Search for the cell housing the specified text and yield its [X, Y] center coordinate. 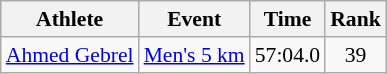
Men's 5 km [194, 55]
39 [356, 55]
Ahmed Gebrel [70, 55]
Athlete [70, 19]
57:04.0 [288, 55]
Event [194, 19]
Rank [356, 19]
Time [288, 19]
